For the text-containing cell, return its midpoint in (x, y) coordinate format. 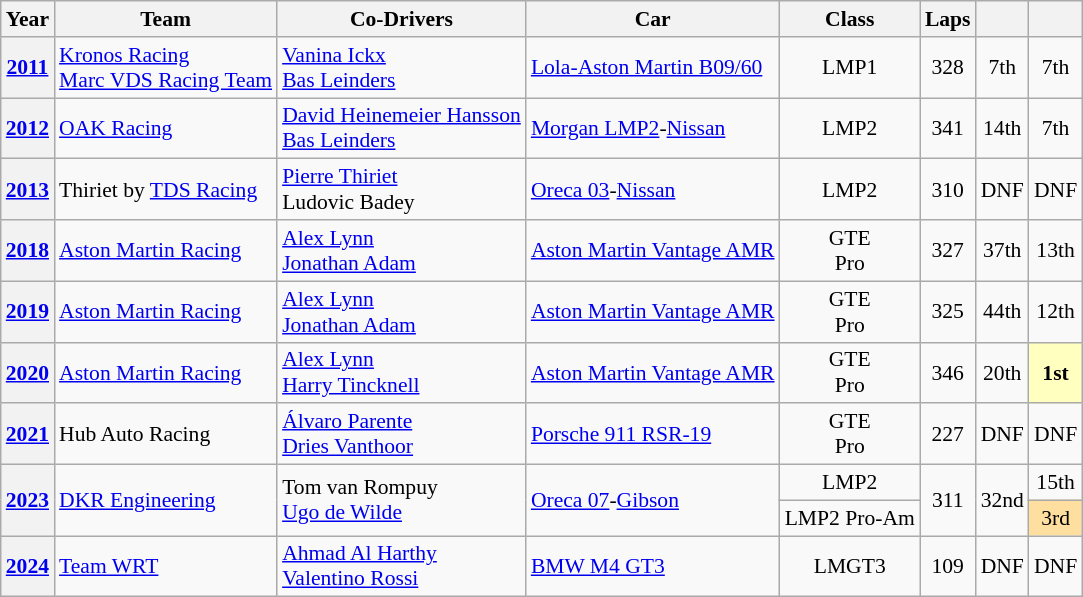
37th (1002, 250)
2018 (28, 250)
Car (653, 19)
2023 (28, 500)
OAK Racing (166, 128)
346 (948, 372)
David Heinemeier Hansson Bas Leinders (402, 128)
Álvaro Parente Dries Vanthoor (402, 434)
227 (948, 434)
Porsche 911 RSR-19 (653, 434)
341 (948, 128)
Tom van Rompuy Ugo de Wilde (402, 500)
327 (948, 250)
Class (850, 19)
32nd (1002, 500)
2019 (28, 312)
Hub Auto Racing (166, 434)
Team WRT (166, 566)
Morgan LMP2-Nissan (653, 128)
12th (1056, 312)
BMW M4 GT3 (653, 566)
Alex Lynn Harry Tincknell (402, 372)
2020 (28, 372)
Year (28, 19)
Kronos Racing Marc VDS Racing Team (166, 68)
325 (948, 312)
Team (166, 19)
15th (1056, 483)
44th (1002, 312)
LMP1 (850, 68)
Oreca 03-Nissan (653, 190)
109 (948, 566)
DKR Engineering (166, 500)
Lola-Aston Martin B09/60 (653, 68)
Vanina Ickx Bas Leinders (402, 68)
3rd (1056, 518)
LMGT3 (850, 566)
328 (948, 68)
Oreca 07-Gibson (653, 500)
13th (1056, 250)
2021 (28, 434)
Ahmad Al Harthy Valentino Rossi (402, 566)
2013 (28, 190)
1st (1056, 372)
Co-Drivers (402, 19)
310 (948, 190)
311 (948, 500)
LMP2 Pro-Am (850, 518)
Pierre Thiriet Ludovic Badey (402, 190)
Thiriet by TDS Racing (166, 190)
2011 (28, 68)
Laps (948, 19)
20th (1002, 372)
14th (1002, 128)
2024 (28, 566)
2012 (28, 128)
